Output the (x, y) coordinate of the center of the cell containing the given text.  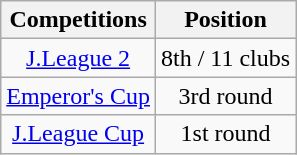
J.League 2 (78, 58)
Emperor's Cup (78, 96)
Competitions (78, 20)
1st round (225, 134)
3rd round (225, 96)
J.League Cup (78, 134)
8th / 11 clubs (225, 58)
Position (225, 20)
